Output the [X, Y] coordinate of the center of the cell containing the given text.  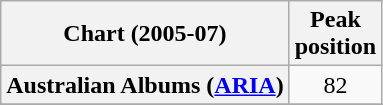
Australian Albums (ARIA) [145, 85]
Chart (2005-07) [145, 34]
Peak position [335, 34]
82 [335, 85]
